Return the (X, Y) coordinate for the center point of the cell that contains the specified text.  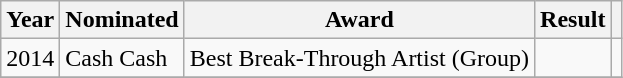
Nominated (122, 20)
Best Break-Through Artist (Group) (359, 58)
Year (30, 20)
Award (359, 20)
Result (573, 20)
Cash Cash (122, 58)
2014 (30, 58)
